Identify which cell holds the provided text, then report its [X, Y] central coordinate. 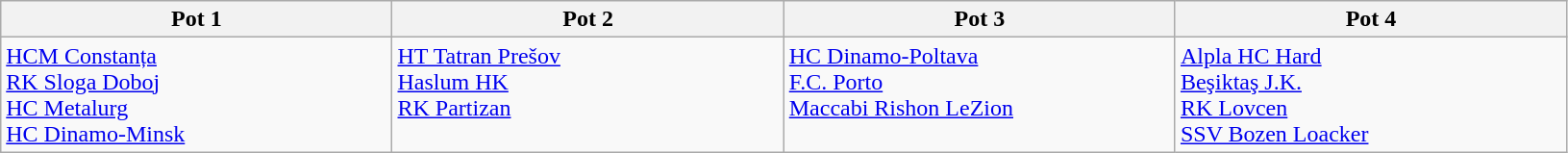
Pot 1 [196, 19]
HT Tatran Prešov Haslum HK RK Partizan [588, 94]
Pot 3 [979, 19]
Pot 2 [588, 19]
Alpla HC Hard Beşiktaş J.K. RK Lovcen SSV Bozen Loacker [1371, 94]
HC Dinamo-Poltava F.C. Porto Maccabi Rishon LeZion [979, 94]
Pot 4 [1371, 19]
HCM Constanța RK Sloga Doboj HC Metalurg HC Dinamo-Minsk [196, 94]
